Locate the cell with the specified text and output its [x, y] center coordinate. 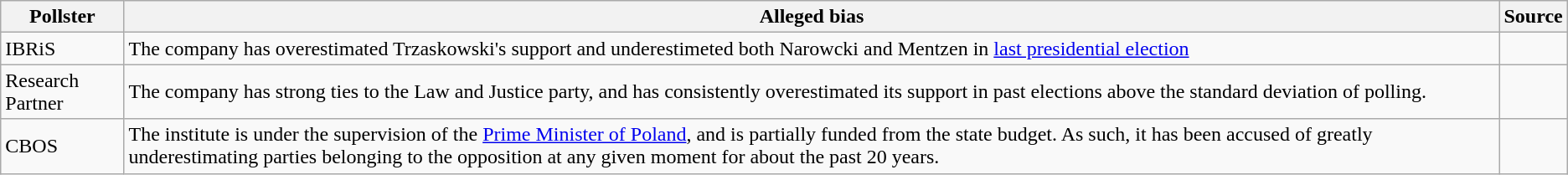
Alleged bias [812, 17]
Pollster [62, 17]
The company has overestimated Trzaskowski's support and underestimeted both Narowcki and Mentzen in last presidential election [812, 49]
Source [1533, 17]
Research Partner [62, 92]
IBRiS [62, 49]
CBOS [62, 146]
